Pinpoint the cell where the given text exists, returning its [x, y] midpoint coordinate. 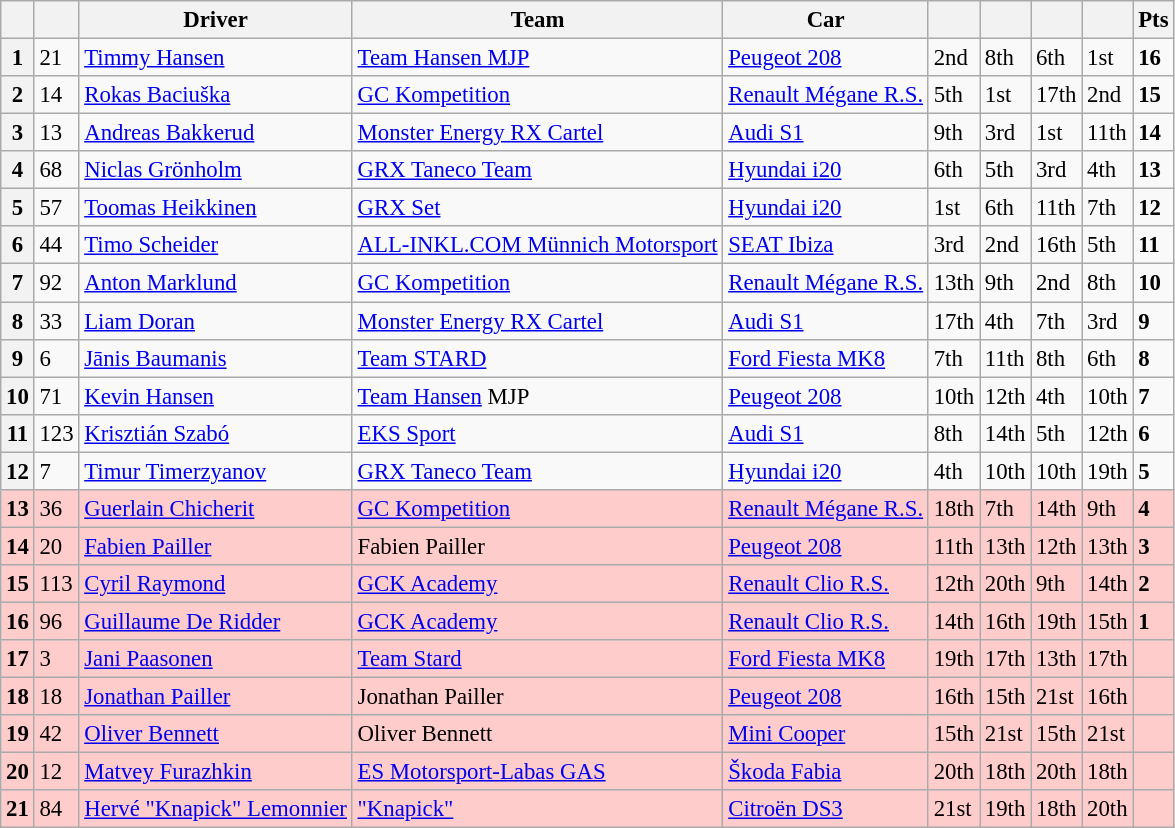
Guillaume De Ridder [216, 621]
Guerlain Chicherit [216, 509]
Krisztián Szabó [216, 433]
57 [56, 208]
Anton Marklund [216, 283]
Kevin Hansen [216, 396]
Liam Doran [216, 321]
Car [826, 20]
17 [18, 659]
Team Stard [538, 659]
Timo Scheider [216, 245]
Pts [1154, 20]
Matvey Furazhkin [216, 772]
ES Motorsport-Labas GAS [538, 772]
Mini Cooper [826, 734]
Driver [216, 20]
36 [56, 509]
113 [56, 584]
Niclas Grönholm [216, 170]
Team STARD [538, 358]
44 [56, 245]
Andreas Bakkerud [216, 133]
EKS Sport [538, 433]
68 [56, 170]
SEAT Ibiza [826, 245]
71 [56, 396]
ALL-INKL.COM Münnich Motorsport [538, 245]
GRX Set [538, 208]
Rokas Baciuška [216, 95]
"Knapick" [538, 809]
Toomas Heikkinen [216, 208]
96 [56, 621]
Team [538, 20]
Jānis Baumanis [216, 358]
Citroën DS3 [826, 809]
33 [56, 321]
92 [56, 283]
123 [56, 433]
19 [18, 734]
42 [56, 734]
Hervé "Knapick" Lemonnier [216, 809]
84 [56, 809]
Jani Paasonen [216, 659]
Timmy Hansen [216, 58]
Škoda Fabia [826, 772]
Timur Timerzyanov [216, 471]
Cyril Raymond [216, 584]
